Detect which cell encompasses the target text, then output its [X, Y] center coordinate. 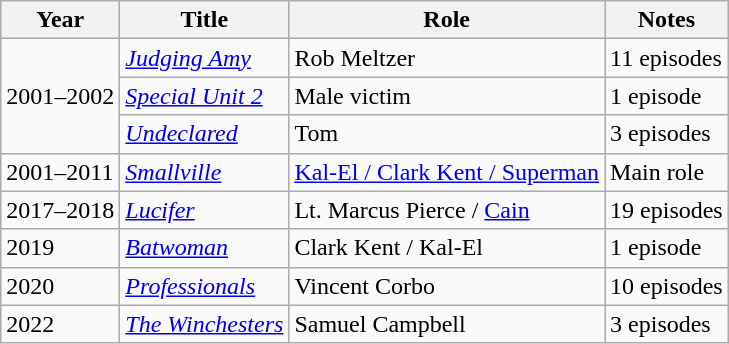
Tom [447, 134]
Role [447, 20]
Kal-El / Clark Kent / Superman [447, 172]
Male victim [447, 96]
Judging Amy [204, 58]
2022 [60, 324]
Title [204, 20]
Lucifer [204, 210]
Vincent Corbo [447, 286]
The Winchesters [204, 324]
Smallville [204, 172]
Rob Meltzer [447, 58]
Notes [667, 20]
Special Unit 2 [204, 96]
10 episodes [667, 286]
Lt. Marcus Pierce / Cain [447, 210]
2001–2002 [60, 96]
2017–2018 [60, 210]
Samuel Campbell [447, 324]
Professionals [204, 286]
2019 [60, 248]
Batwoman [204, 248]
Clark Kent / Kal-El [447, 248]
Undeclared [204, 134]
Main role [667, 172]
19 episodes [667, 210]
2001–2011 [60, 172]
Year [60, 20]
2020 [60, 286]
11 episodes [667, 58]
